Find where the given text appears and provide that cell's center as [x, y] coordinate. 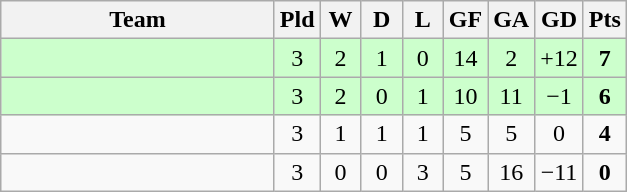
6 [604, 96]
GA [512, 20]
4 [604, 134]
W [340, 20]
10 [465, 96]
GF [465, 20]
16 [512, 172]
+12 [560, 58]
7 [604, 58]
11 [512, 96]
14 [465, 58]
Pts [604, 20]
Pld [297, 20]
L [422, 20]
−11 [560, 172]
D [382, 20]
Team [138, 20]
−1 [560, 96]
GD [560, 20]
